Find where the given text appears and provide that cell's center as (x, y) coordinate. 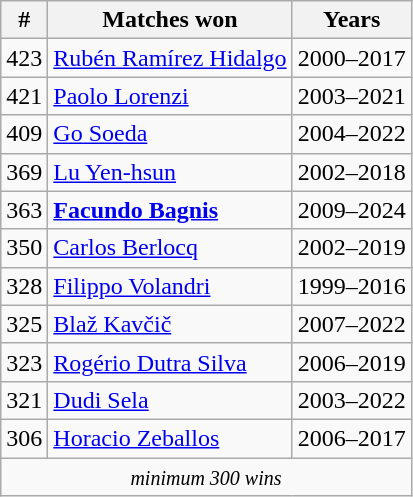
2002–2019 (352, 248)
2007–2022 (352, 324)
323 (24, 362)
328 (24, 286)
Dudi Sela (170, 400)
Facundo Bagnis (170, 210)
# (24, 20)
2004–2022 (352, 134)
306 (24, 438)
2000–2017 (352, 58)
Go Soeda (170, 134)
Lu Yen-hsun (170, 172)
1999–2016 (352, 286)
minimum 300 wins (206, 477)
Filippo Volandri (170, 286)
321 (24, 400)
Paolo Lorenzi (170, 96)
421 (24, 96)
2006–2019 (352, 362)
350 (24, 248)
325 (24, 324)
2003–2021 (352, 96)
Horacio Zeballos (170, 438)
Rogério Dutra Silva (170, 362)
423 (24, 58)
2006–2017 (352, 438)
Rubén Ramírez Hidalgo (170, 58)
Carlos Berlocq (170, 248)
363 (24, 210)
Years (352, 20)
409 (24, 134)
2003–2022 (352, 400)
369 (24, 172)
2002–2018 (352, 172)
Matches won (170, 20)
2009–2024 (352, 210)
Blaž Kavčič (170, 324)
